Find where the given text appears and provide that cell's center as (X, Y) coordinate. 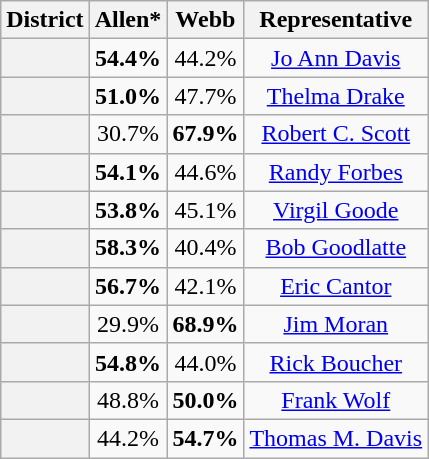
Frank Wolf (336, 400)
58.3% (128, 248)
40.4% (206, 248)
Representative (336, 20)
Virgil Goode (336, 210)
54.8% (128, 362)
Jo Ann Davis (336, 58)
53.8% (128, 210)
44.6% (206, 172)
42.1% (206, 286)
Rick Boucher (336, 362)
56.7% (128, 286)
Webb (206, 20)
45.1% (206, 210)
Eric Cantor (336, 286)
44.0% (206, 362)
47.7% (206, 96)
50.0% (206, 400)
Bob Goodlatte (336, 248)
68.9% (206, 324)
District (45, 20)
Robert C. Scott (336, 134)
30.7% (128, 134)
54.4% (128, 58)
29.9% (128, 324)
54.1% (128, 172)
Randy Forbes (336, 172)
54.7% (206, 438)
48.8% (128, 400)
51.0% (128, 96)
Thelma Drake (336, 96)
Jim Moran (336, 324)
Allen* (128, 20)
Thomas M. Davis (336, 438)
67.9% (206, 134)
